Locate the cell with the specified text and output its [X, Y] center coordinate. 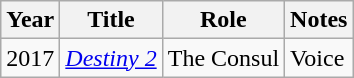
The Consul [223, 58]
Destiny 2 [111, 58]
2017 [30, 58]
Year [30, 20]
Role [223, 20]
Voice [319, 58]
Title [111, 20]
Notes [319, 20]
